For the text-containing cell, return its midpoint in (x, y) coordinate format. 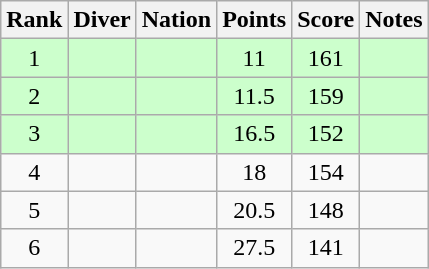
Score (326, 20)
152 (326, 134)
Rank (34, 20)
2 (34, 96)
1 (34, 58)
18 (254, 172)
141 (326, 248)
154 (326, 172)
4 (34, 172)
11.5 (254, 96)
5 (34, 210)
27.5 (254, 248)
3 (34, 134)
20.5 (254, 210)
161 (326, 58)
148 (326, 210)
6 (34, 248)
Diver (102, 20)
16.5 (254, 134)
Notes (394, 20)
Nation (176, 20)
Points (254, 20)
11 (254, 58)
159 (326, 96)
